Provide the (X, Y) coordinate of the cell's center where the given text is located.  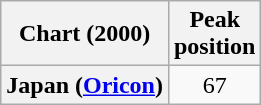
Chart (2000) (85, 34)
Peakposition (214, 34)
Japan (Oricon) (85, 85)
67 (214, 85)
